Return the (X, Y) coordinate for the center point of the cell that contains the specified text.  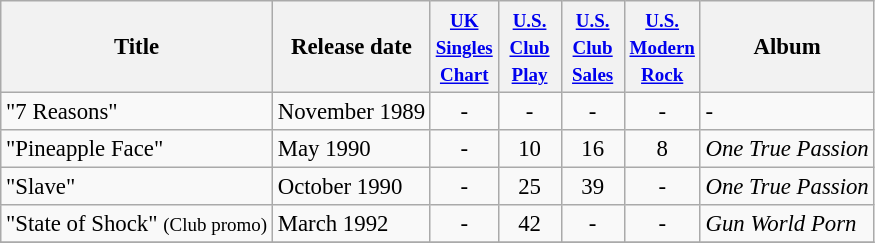
U.S. Modern Rock (662, 47)
Gun World Porn (787, 224)
November 1989 (351, 112)
"State of Shock" (Club promo) (137, 224)
10 (530, 149)
May 1990 (351, 149)
Title (137, 47)
"Slave" (137, 187)
UK Singles Chart (464, 47)
25 (530, 187)
March 1992 (351, 224)
"Pineapple Face" (137, 149)
Album (787, 47)
39 (592, 187)
"7 Reasons" (137, 112)
October 1990 (351, 187)
42 (530, 224)
16 (592, 149)
Release date (351, 47)
U.S. Club Sales (592, 47)
U.S. Club Play (530, 47)
8 (662, 149)
